Detect which cell encompasses the target text, then output its [x, y] center coordinate. 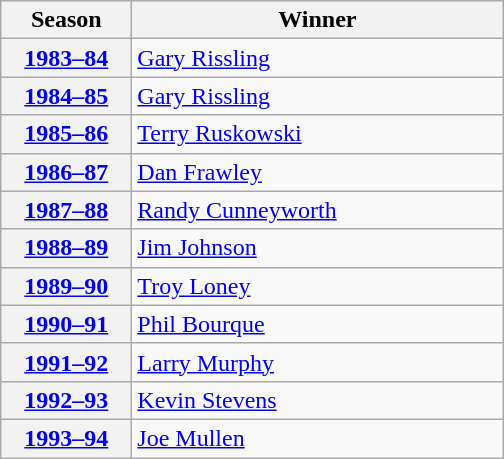
1993–94 [66, 438]
1990–91 [66, 324]
1987–88 [66, 210]
Joe Mullen [318, 438]
Dan Frawley [318, 172]
1984–85 [66, 96]
1991–92 [66, 362]
Terry Ruskowski [318, 134]
Randy Cunneyworth [318, 210]
1992–93 [66, 400]
1988–89 [66, 248]
Phil Bourque [318, 324]
Troy Loney [318, 286]
Larry Murphy [318, 362]
Kevin Stevens [318, 400]
Winner [318, 20]
1986–87 [66, 172]
1985–86 [66, 134]
Jim Johnson [318, 248]
Season [66, 20]
1983–84 [66, 58]
1989–90 [66, 286]
